Detect which cell encompasses the target text, then output its (x, y) center coordinate. 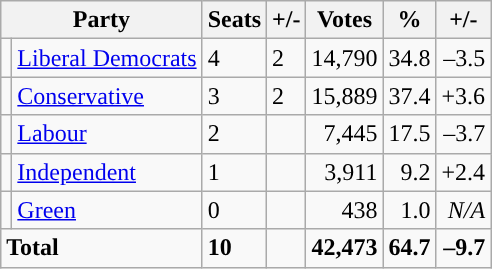
10 (234, 248)
15,889 (344, 96)
Conservative (107, 96)
+3.6 (464, 96)
14,790 (344, 58)
Green (107, 210)
Liberal Democrats (107, 58)
+2.4 (464, 172)
1.0 (410, 210)
0 (234, 210)
4 (234, 58)
–9.7 (464, 248)
9.2 (410, 172)
7,445 (344, 134)
Total (102, 248)
1 (234, 172)
42,473 (344, 248)
Labour (107, 134)
N/A (464, 210)
34.8 (410, 58)
3 (234, 96)
–3.5 (464, 58)
Votes (344, 20)
17.5 (410, 134)
Independent (107, 172)
% (410, 20)
3,911 (344, 172)
Party (102, 20)
Seats (234, 20)
64.7 (410, 248)
–3.7 (464, 134)
37.4 (410, 96)
438 (344, 210)
